Search for the cell housing the specified text and yield its (X, Y) center coordinate. 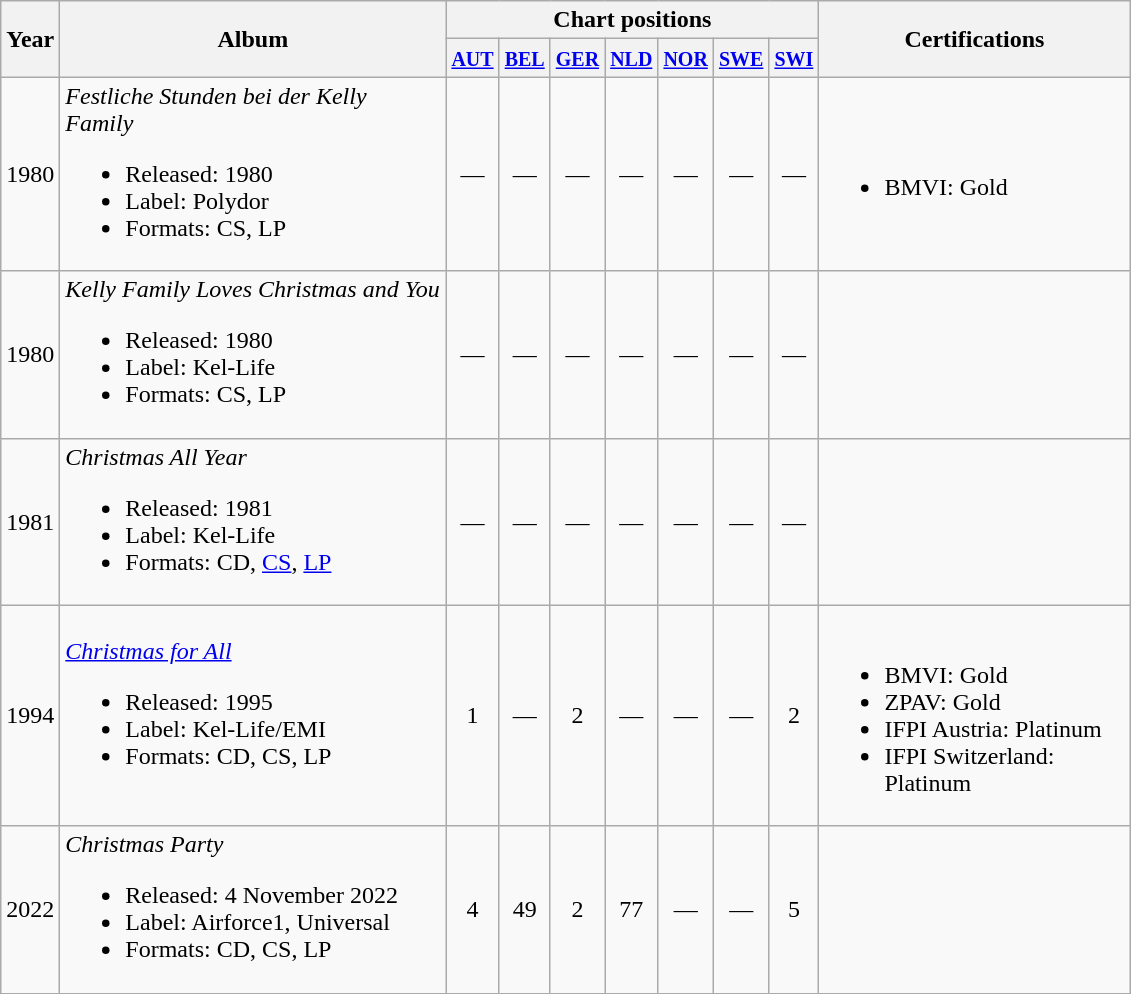
NOR (686, 58)
SWE (741, 58)
1 (472, 716)
NLD (632, 58)
Certifications (974, 39)
GER (577, 58)
Christmas All YearReleased: 1981Label: Kel-LifeFormats: CD, CS, LP (253, 522)
BMVI: Gold (974, 174)
5 (794, 910)
BEL (524, 58)
BMVI: GoldZPAV: GoldIFPI Austria: PlatinumIFPI Switzerland: Platinum (974, 716)
SWI (794, 58)
Album (253, 39)
AUT (472, 58)
4 (472, 910)
Festliche Stunden bei der Kelly FamilyReleased: 1980Label: PolydorFormats: CS, LP (253, 174)
2022 (30, 910)
Chart positions (632, 20)
Kelly Family Loves Christmas and YouReleased: 1980Label: Kel-LifeFormats: CS, LP (253, 354)
1994 (30, 716)
Christmas PartyReleased: 4 November 2022Label: Airforce1, UniversalFormats: CD, CS, LP (253, 910)
77 (632, 910)
Christmas for AllReleased: 1995Label: Kel-Life/EMIFormats: CD, CS, LP (253, 716)
49 (524, 910)
1981 (30, 522)
Year (30, 39)
